Search for the cell housing the specified text and yield its [x, y] center coordinate. 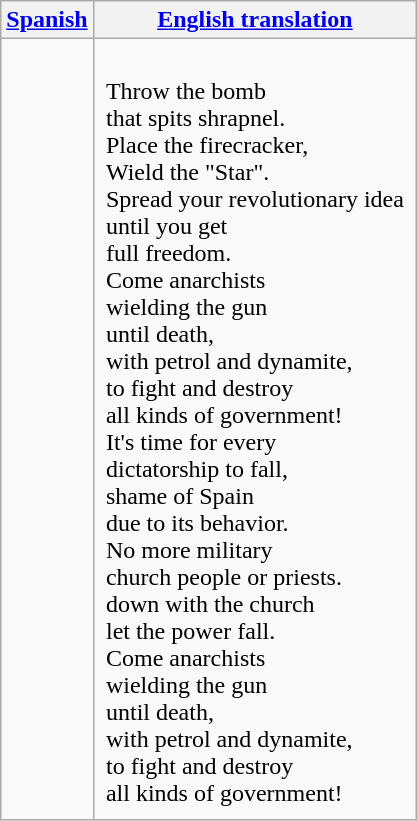
English translation [254, 20]
Spanish [47, 20]
